Scan for the cell matching the given text and deliver its [X, Y] coordinate at center. 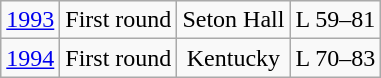
1993 [30, 20]
Seton Hall [234, 20]
1994 [30, 58]
L 70–83 [336, 58]
L 59–81 [336, 20]
Kentucky [234, 58]
